For the text-containing cell, return its midpoint in [x, y] coordinate format. 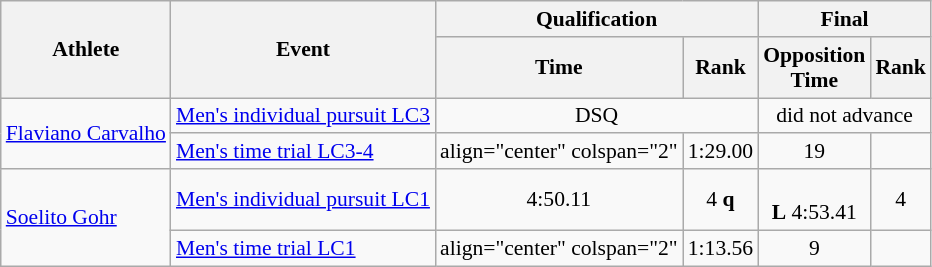
Men's individual pursuit LC1 [303, 200]
1:13.56 [720, 248]
19 [814, 152]
1:29.00 [720, 152]
Flaviano Carvalho [86, 134]
Soelito Gohr [86, 218]
Qualification [596, 19]
DSQ [596, 116]
Event [303, 50]
Men's time trial LC3-4 [303, 152]
4 [900, 200]
Men's individual pursuit LC3 [303, 116]
4 q [720, 200]
Time [559, 68]
9 [814, 248]
Men's time trial LC1 [303, 248]
4:50.11 [559, 200]
did not advance [844, 116]
Final [844, 19]
OppositionTime [814, 68]
L 4:53.41 [814, 200]
Athlete [86, 50]
